Scan for the cell matching the given text and deliver its [X, Y] coordinate at center. 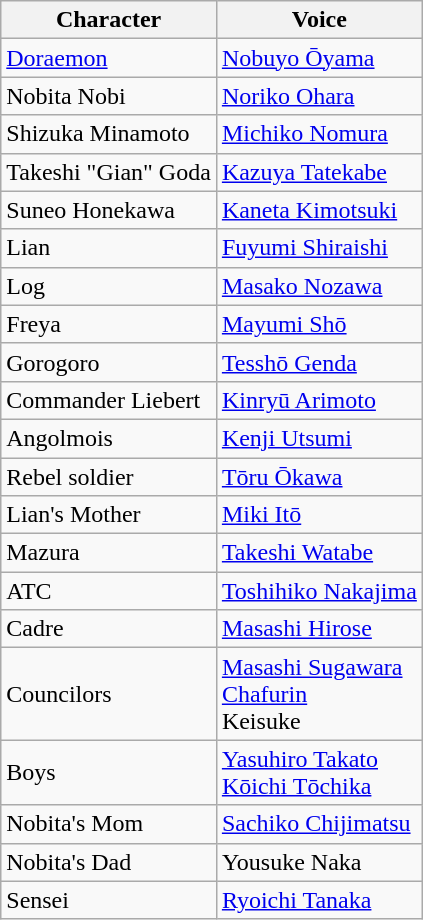
Doraemon [109, 58]
Councilors [109, 694]
Lian's Mother [109, 515]
Cadre [109, 629]
Yousuke Naka [319, 862]
Nobita's Mom [109, 824]
Masako Nozawa [319, 286]
Masashi SugawaraChafurinKeisuke [319, 694]
Kenji Utsumi [319, 438]
Shizuka Minamoto [109, 134]
Tesshō Genda [319, 362]
Freya [109, 324]
Mazura [109, 553]
Lian [109, 248]
Mayumi Shō [319, 324]
ATC [109, 591]
Nobuyo Ōyama [319, 58]
Kazuya Tatekabe [319, 172]
Ryoichi Tanaka [319, 900]
Nobita's Dad [109, 862]
Yasuhiro TakatoKōichi Tōchika [319, 772]
Sensei [109, 900]
Kaneta Kimotsuki [319, 210]
Boys [109, 772]
Gorogoro [109, 362]
Fuyumi Shiraishi [319, 248]
Commander Liebert [109, 400]
Takeshi Watabe [319, 553]
Voice [319, 20]
Character [109, 20]
Suneo Honekawa [109, 210]
Rebel soldier [109, 477]
Michiko Nomura [319, 134]
Masashi Hirose [319, 629]
Takeshi "Gian" Goda [109, 172]
Sachiko Chijimatsu [319, 824]
Kinryū Arimoto [319, 400]
Nobita Nobi [109, 96]
Miki Itō [319, 515]
Angolmois [109, 438]
Noriko Ohara [319, 96]
Log [109, 286]
Toshihiko Nakajima [319, 591]
Tōru Ōkawa [319, 477]
